Identify which cell holds the provided text, then report its (x, y) central coordinate. 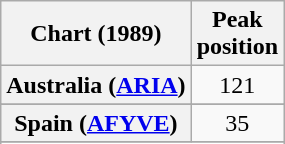
Spain (AFYVE) (96, 123)
121 (237, 85)
35 (237, 123)
Australia (ARIA) (96, 85)
Chart (1989) (96, 34)
Peakposition (237, 34)
